Search for the cell housing the specified text and yield its [x, y] center coordinate. 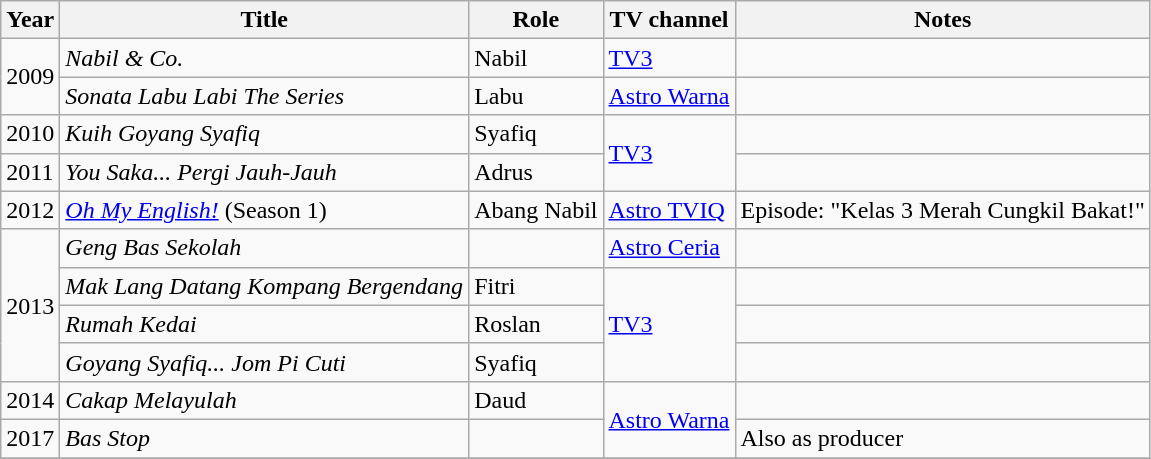
2017 [30, 438]
2013 [30, 305]
2012 [30, 210]
Year [30, 20]
Astro Ceria [669, 248]
2009 [30, 77]
Nabil & Co. [264, 58]
Nabil [536, 58]
Astro TVIQ [669, 210]
Notes [942, 20]
Fitri [536, 286]
Episode: "Kelas 3 Merah Cungkil Bakat!" [942, 210]
Role [536, 20]
You Saka... Pergi Jauh-Jauh [264, 172]
2010 [30, 134]
Kuih Goyang Syafiq [264, 134]
Abang Nabil [536, 210]
Mak Lang Datang Kompang Bergendang [264, 286]
Daud [536, 400]
Cakap Melayulah [264, 400]
Title [264, 20]
2011 [30, 172]
Sonata Labu Labi The Series [264, 96]
2014 [30, 400]
TV channel [669, 20]
Oh My English! (Season 1) [264, 210]
Adrus [536, 172]
Geng Bas Sekolah [264, 248]
Also as producer [942, 438]
Rumah Kedai [264, 324]
Bas Stop [264, 438]
Labu [536, 96]
Roslan [536, 324]
Goyang Syafiq... Jom Pi Cuti [264, 362]
